Search for the cell housing the specified text and yield its [X, Y] center coordinate. 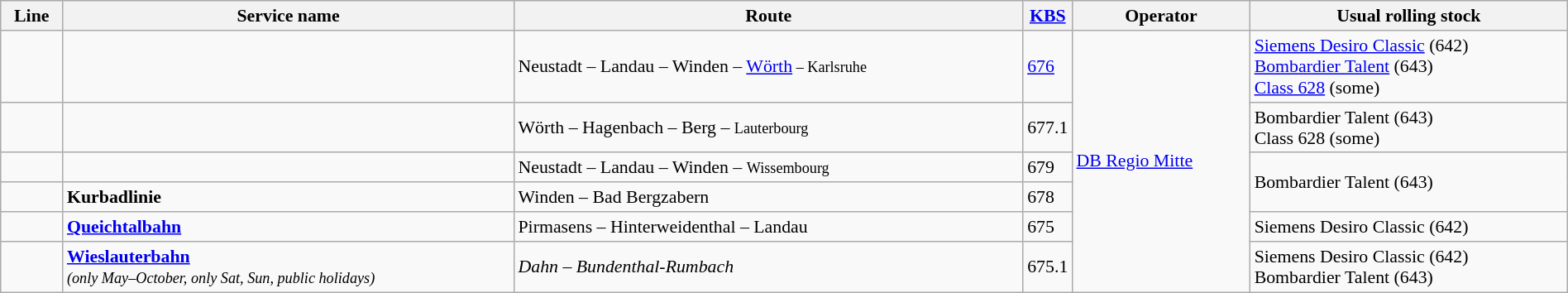
Kurbadlinie [289, 197]
Line [31, 15]
Usual rolling stock [1409, 15]
677.1 [1047, 127]
675.1 [1047, 267]
Operator [1161, 15]
Siemens Desiro Classic (642)Bombardier Talent (643)Class 628 (some) [1409, 66]
678 [1047, 197]
Pirmasens – Hinterweidenthal – Landau [768, 226]
Siemens Desiro Classic (642) [1409, 226]
Neustadt – Landau – Winden – Wörth – Karlsruhe [768, 66]
675 [1047, 226]
Queichtalbahn [289, 226]
Siemens Desiro Classic (642)Bombardier Talent (643) [1409, 267]
Wörth – Hagenbach – Berg – Lauterbourg [768, 127]
679 [1047, 167]
Bombardier Talent (643) [1409, 182]
Dahn – Bundenthal-Rumbach [768, 267]
Service name [289, 15]
DB Regio Mitte [1161, 161]
Bombardier Talent (643)Class 628 (some) [1409, 127]
Neustadt – Landau – Winden – Wissembourg [768, 167]
Route [768, 15]
Wieslauterbahn(only May–October, only Sat, Sun, public holidays) [289, 267]
676 [1047, 66]
Winden – Bad Bergzabern [768, 197]
KBS [1047, 15]
